Scan for the cell matching the given text and deliver its [x, y] coordinate at center. 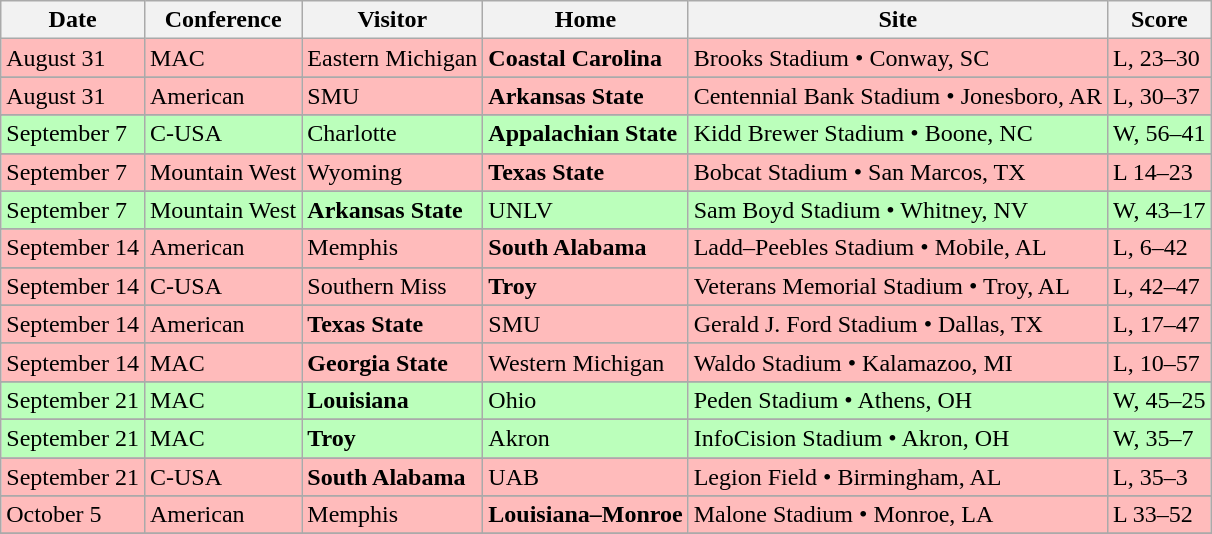
Appalachian State [586, 134]
L, 42–47 [1160, 286]
Sam Boyd Stadium • Whitney, NV [898, 210]
Bobcat Stadium • San Marcos, TX [898, 172]
W, 35–7 [1160, 438]
Malone Stadium • Monroe, LA [898, 515]
L, 17–47 [1160, 324]
Brooks Stadium • Conway, SC [898, 58]
W, 56–41 [1160, 134]
L, 10–57 [1160, 362]
L, 6–42 [1160, 248]
L 14–23 [1160, 172]
L, 35–3 [1160, 477]
Gerald J. Ford Stadium • Dallas, TX [898, 324]
Georgia State [392, 362]
Date [73, 20]
Louisiana–Monroe [586, 515]
L, 23–30 [1160, 58]
Charlotte [392, 134]
Waldo Stadium • Kalamazoo, MI [898, 362]
W, 45–25 [1160, 400]
Eastern Michigan [392, 58]
Kidd Brewer Stadium • Boone, NC [898, 134]
Visitor [392, 20]
Veterans Memorial Stadium • Troy, AL [898, 286]
Coastal Carolina [586, 58]
Ladd–Peebles Stadium • Mobile, AL [898, 248]
UNLV [586, 210]
UAB [586, 477]
InfoCision Stadium • Akron, OH [898, 438]
L, 30–37 [1160, 96]
Legion Field • Birmingham, AL [898, 477]
Centennial Bank Stadium • Jonesboro, AR [898, 96]
Home [586, 20]
Score [1160, 20]
L 33–52 [1160, 515]
W, 43–17 [1160, 210]
Ohio [586, 400]
Site [898, 20]
Southern Miss [392, 286]
Akron [586, 438]
Wyoming [392, 172]
Conference [222, 20]
Peden Stadium • Athens, OH [898, 400]
Western Michigan [586, 362]
October 5 [73, 515]
Louisiana [392, 400]
